Extract the [x, y] coordinate from the center of the cell holding the provided text.  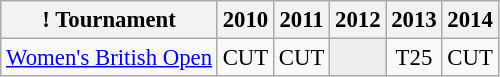
Women's British Open [110, 58]
2011 [302, 20]
2014 [470, 20]
2012 [358, 20]
2013 [414, 20]
2010 [245, 20]
T25 [414, 58]
! Tournament [110, 20]
